Return the (X, Y) coordinate for the center point of the cell that contains the specified text.  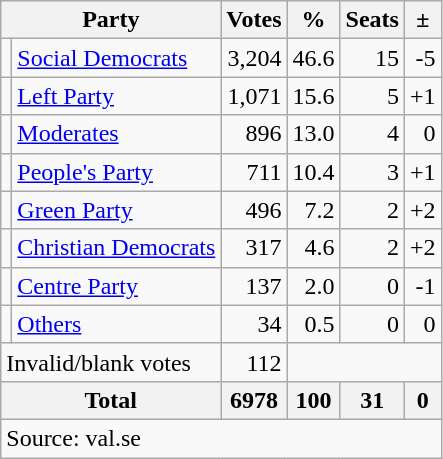
31 (372, 400)
Moderates (116, 134)
Christian Democrats (116, 248)
46.6 (314, 58)
Total (111, 400)
5 (372, 96)
Invalid/blank votes (111, 362)
34 (254, 324)
Centre Party (116, 286)
-1 (422, 286)
496 (254, 210)
3 (372, 172)
% (314, 20)
Green Party (116, 210)
112 (254, 362)
0.5 (314, 324)
People's Party (116, 172)
± (422, 20)
Social Democrats (116, 58)
6978 (254, 400)
317 (254, 248)
Left Party (116, 96)
15 (372, 58)
1,071 (254, 96)
7.2 (314, 210)
4 (372, 134)
896 (254, 134)
Votes (254, 20)
100 (314, 400)
2.0 (314, 286)
Party (111, 20)
137 (254, 286)
3,204 (254, 58)
Others (116, 324)
4.6 (314, 248)
711 (254, 172)
10.4 (314, 172)
15.6 (314, 96)
Source: val.se (221, 438)
13.0 (314, 134)
-5 (422, 58)
Seats (372, 20)
